Extract the (X, Y) coordinate from the center of the cell holding the provided text.  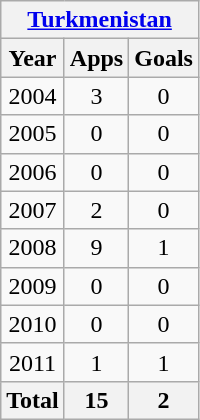
3 (96, 96)
Year (33, 58)
Total (33, 400)
9 (96, 248)
2007 (33, 210)
Turkmenistan (100, 20)
2010 (33, 324)
2009 (33, 286)
Goals (164, 58)
2004 (33, 96)
2006 (33, 172)
15 (96, 400)
2005 (33, 134)
2011 (33, 362)
Apps (96, 58)
2008 (33, 248)
